Pinpoint the cell where the given text exists, returning its [X, Y] midpoint coordinate. 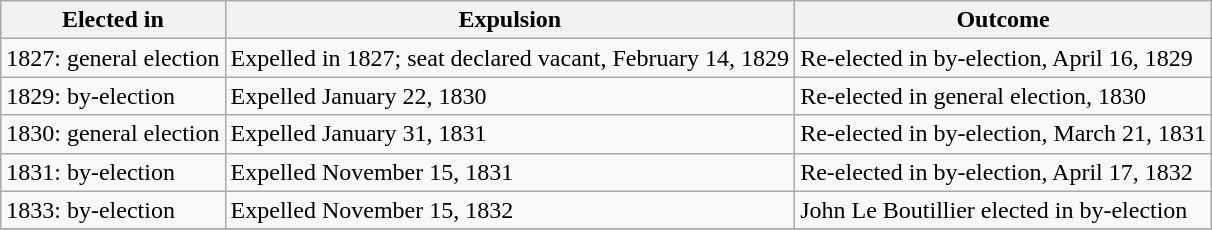
Expelled January 31, 1831 [510, 134]
1829: by-election [113, 96]
Outcome [1004, 20]
John Le Boutillier elected in by-election [1004, 210]
1827: general election [113, 58]
Expelled November 15, 1831 [510, 172]
Expelled November 15, 1832 [510, 210]
1831: by-election [113, 172]
Expelled January 22, 1830 [510, 96]
Re-elected in by-election, April 16, 1829 [1004, 58]
Re-elected in general election, 1830 [1004, 96]
Re-elected in by-election, April 17, 1832 [1004, 172]
Elected in [113, 20]
Expelled in 1827; seat declared vacant, February 14, 1829 [510, 58]
1833: by-election [113, 210]
Expulsion [510, 20]
1830: general election [113, 134]
Re-elected in by-election, March 21, 1831 [1004, 134]
